For the text-containing cell, return its midpoint in [X, Y] coordinate format. 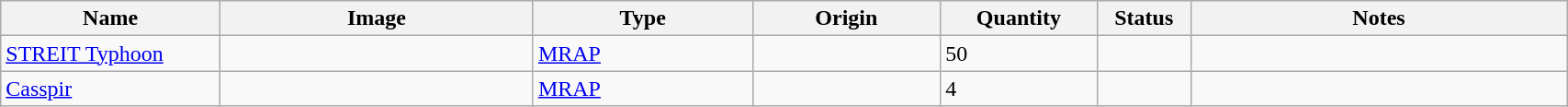
50 [1019, 53]
Quantity [1019, 18]
Status [1144, 18]
Type [643, 18]
Casspir [110, 89]
Notes [1378, 18]
STREIT Typhoon [110, 53]
Image [377, 18]
Origin [847, 18]
Name [110, 18]
4 [1019, 89]
